Identify which cell holds the provided text, then report its [X, Y] central coordinate. 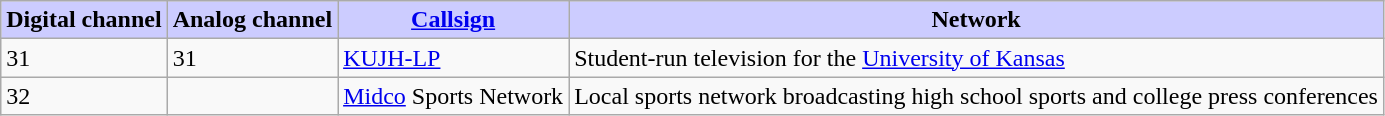
Analog channel [252, 20]
Midco Sports Network [454, 96]
Callsign [454, 20]
Digital channel [84, 20]
32 [84, 96]
KUJH-LP [454, 58]
Local sports network broadcasting high school sports and college press conferences [976, 96]
Student-run television for the University of Kansas [976, 58]
Network [976, 20]
